Extract the (X, Y) coordinate from the center of the cell holding the provided text.  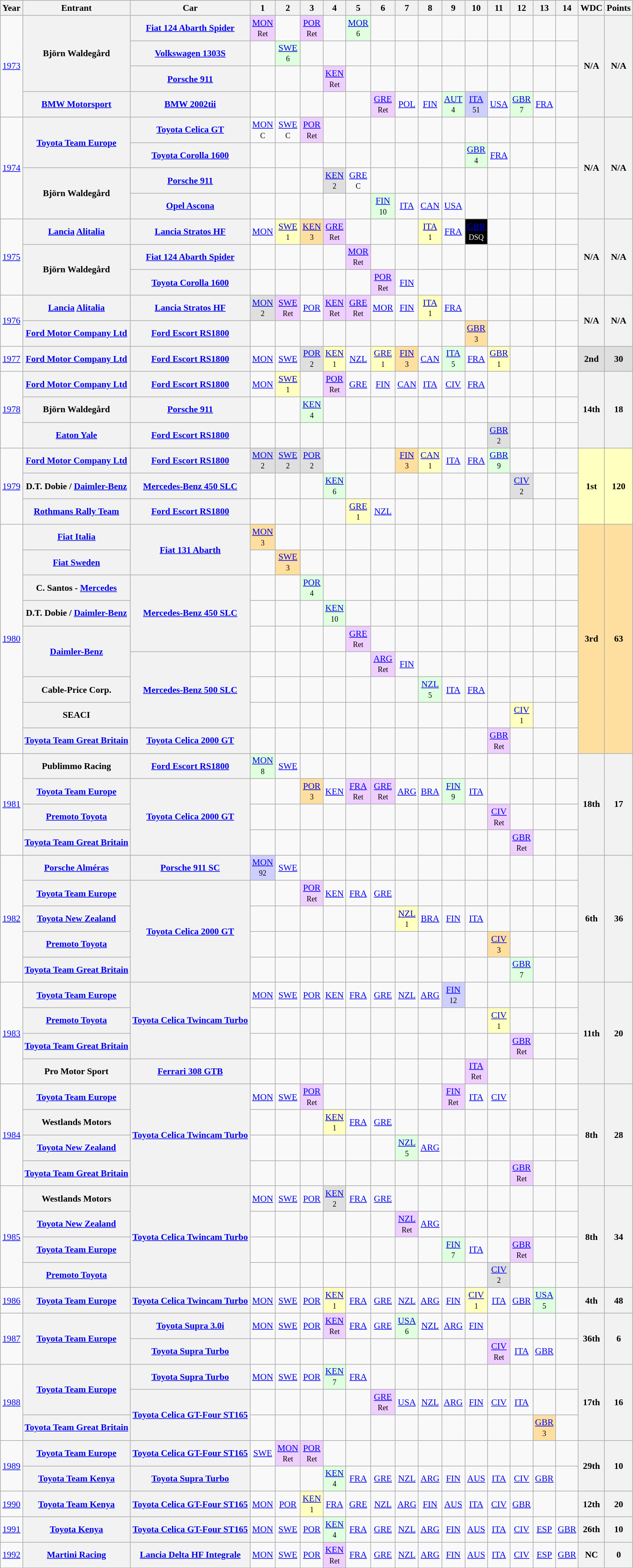
Entrant (77, 8)
C. Santos - Mercedes (77, 588)
0 (619, 1555)
18 (619, 410)
FINRet (453, 1097)
WDC (591, 8)
SWE2 (288, 460)
1979 (12, 486)
2nd (591, 359)
Rothmans Rally Team (77, 511)
1984 (12, 1135)
GBR1 (499, 359)
Mercedes-Benz 500 SLC (190, 689)
1988 (12, 1402)
12 (521, 8)
1978 (12, 410)
GBR2 (499, 436)
FIN10 (383, 207)
Points (619, 8)
13 (545, 8)
26th (591, 1530)
1990 (12, 1504)
2 (288, 8)
Fiat Italia (77, 537)
1986 (12, 1301)
1974 (12, 168)
4th (591, 1301)
1982 (12, 919)
POL (407, 104)
FRARet (358, 792)
POR4 (312, 588)
28 (619, 1135)
FIN9 (453, 792)
ITA5 (453, 359)
MON8 (262, 766)
1989 (12, 1466)
3rd (591, 639)
30 (619, 359)
1991 (12, 1530)
6th (591, 919)
8 (430, 8)
Ferrari 308 GTB (190, 1072)
29th (591, 1466)
18th (591, 804)
Cable-Price Corp. (77, 689)
SWE6 (288, 53)
Year (12, 8)
1975 (12, 257)
17th (591, 1402)
MOR (383, 308)
Lancia Delta HF Integrale (190, 1555)
1983 (12, 1033)
1985 (12, 1237)
ARGRet (383, 665)
SWERet (288, 308)
1980 (12, 639)
11 (499, 8)
48 (619, 1301)
3 (312, 8)
Fiat 131 Abarth (190, 550)
Toyota Celica GT (190, 130)
NZLRet (407, 1224)
NZL1 (407, 918)
1977 (12, 359)
BMW Motorsport (77, 104)
16 (619, 1402)
MOR6 (358, 28)
MONC (262, 130)
MORRet (358, 257)
1992 (12, 1555)
7 (407, 8)
GBR4 (476, 155)
FIN12 (453, 995)
Car (190, 8)
CAN1 (430, 460)
POR3 (312, 792)
SEACI (77, 715)
KEN6 (334, 486)
12th (591, 1504)
1973 (12, 66)
Publimmo Racing (77, 766)
KEN3 (312, 231)
9 (453, 8)
36 (619, 919)
36th (591, 1339)
1 (262, 8)
GBRDSQ (476, 231)
USA5 (545, 1301)
4 (334, 8)
Toyota Supra 3.0i (190, 1326)
Opel Ascona (190, 207)
Eaton Yale (77, 436)
Volkswagen 1303S (190, 53)
Fiat Sweden (77, 562)
KEN10 (334, 614)
1987 (12, 1339)
USA6 (407, 1326)
Toyota Kenya (77, 1530)
Pro Motor Sport (77, 1072)
Martini Racing (77, 1555)
GREC (358, 181)
GBR9 (499, 460)
SWE3 (288, 562)
1st (591, 486)
63 (619, 639)
1976 (12, 321)
NC (591, 1555)
KEN7 (334, 1376)
14 (567, 8)
SWEC (288, 130)
ITA51 (476, 104)
120 (619, 486)
34 (619, 1237)
ITARet (476, 1072)
14th (591, 410)
AUT4 (453, 104)
5 (358, 8)
Daimler-Benz (77, 652)
BMW 2002tii (190, 104)
MON3 (262, 537)
Porsche 911 SC (190, 868)
11th (591, 1033)
MON92 (262, 868)
17 (619, 804)
FIN7 (453, 1250)
CIV3 (499, 944)
Porsche Alméras (77, 868)
1981 (12, 804)
